Capture the cell that displays the provided text and extract its [x, y] central coordinate. 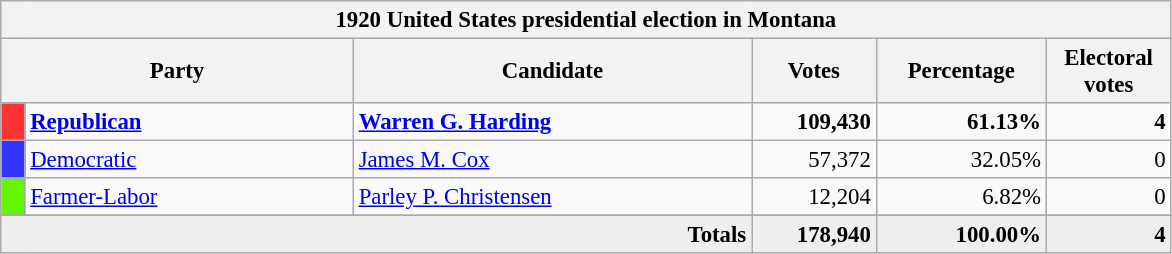
Percentage [961, 72]
Electoral votes [1108, 72]
109,430 [814, 122]
Parley P. Christensen [552, 197]
12,204 [814, 197]
178,940 [814, 235]
57,372 [814, 160]
100.00% [961, 235]
Candidate [552, 72]
James M. Cox [552, 160]
1920 United States presidential election in Montana [586, 20]
Totals [376, 235]
61.13% [961, 122]
Farmer-Labor [189, 197]
Democratic [189, 160]
Republican [189, 122]
32.05% [961, 160]
Warren G. Harding [552, 122]
Votes [814, 72]
6.82% [961, 197]
Party [178, 72]
